Return (X, Y) of the center of cell containing provided text 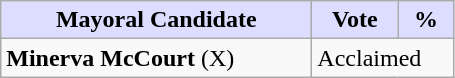
Mayoral Candidate (156, 20)
Vote (355, 20)
% (426, 20)
Acclaimed (383, 58)
Minerva McCourt (X) (156, 58)
